Extract the (x, y) coordinate from the center of the cell holding the provided text.  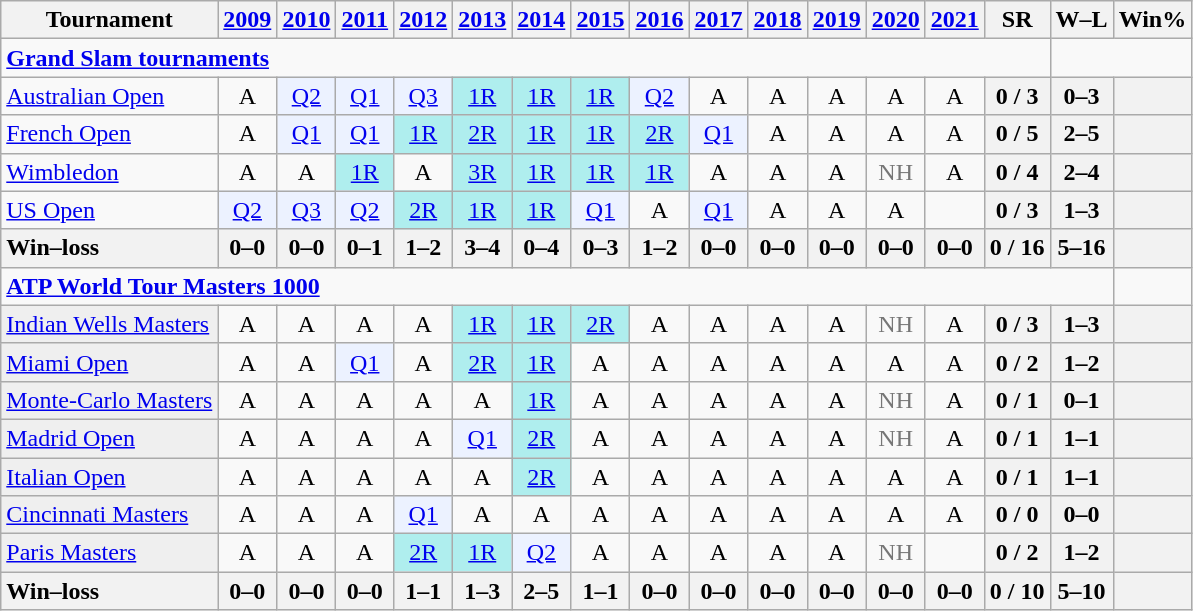
US Open (110, 210)
2010 (306, 20)
2–4 (1082, 172)
ATP World Tour Masters 1000 (557, 286)
2016 (660, 20)
0–4 (542, 248)
5–16 (1082, 248)
2009 (248, 20)
2013 (482, 20)
Tournament (110, 20)
Madrid Open (110, 438)
2011 (365, 20)
2019 (836, 20)
0 / 4 (1017, 172)
0 / 10 (1017, 591)
0 / 16 (1017, 248)
2020 (896, 20)
5–10 (1082, 591)
SR (1017, 20)
Australian Open (110, 96)
0 / 0 (1017, 515)
Wimbledon (110, 172)
Monte-Carlo Masters (110, 400)
Indian Wells Masters (110, 324)
Italian Open (110, 477)
2015 (600, 20)
Miami Open (110, 362)
French Open (110, 134)
2021 (954, 20)
3–4 (482, 248)
2018 (778, 20)
2017 (718, 20)
2012 (424, 20)
Cincinnati Masters (110, 515)
Paris Masters (110, 553)
2014 (542, 20)
3R (482, 172)
W–L (1082, 20)
Grand Slam tournaments (526, 58)
Win% (1152, 20)
0 / 5 (1017, 134)
